Detect which cell encompasses the target text, then output its (x, y) center coordinate. 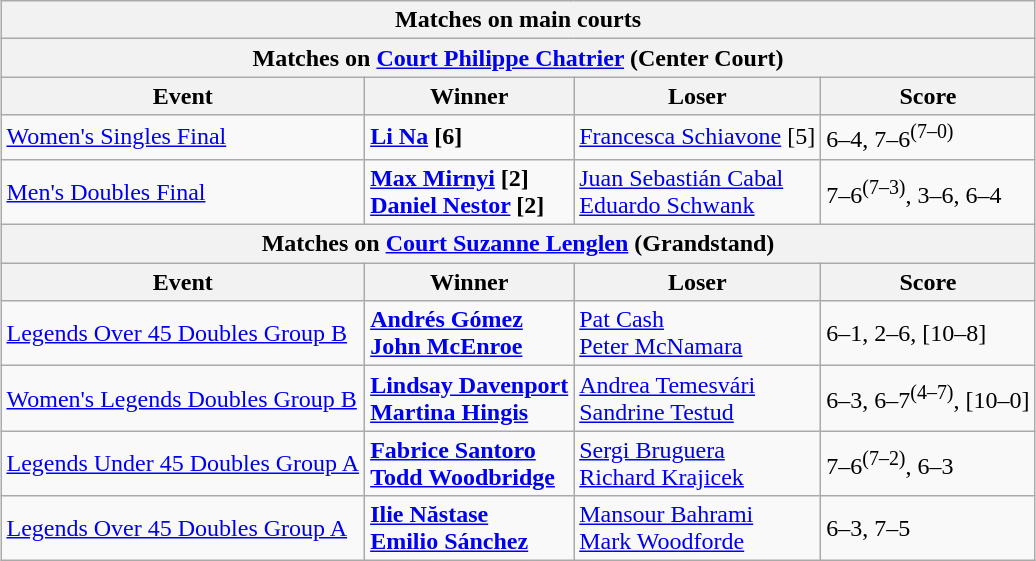
Pat Cash Peter McNamara (698, 334)
Juan Sebastián Cabal Eduardo Schwank (698, 192)
Women's Legends Doubles Group B (183, 398)
Ilie Năstase Emilio Sánchez (470, 528)
Lindsay Davenport Martina Hingis (470, 398)
Max Mirnyi [2] Daniel Nestor [2] (470, 192)
Matches on Court Philippe Chatrier (Center Court) (518, 58)
Legends Over 45 Doubles Group B (183, 334)
Fabrice Santoro Todd Woodbridge (470, 464)
7–6(7–2), 6–3 (928, 464)
Women's Singles Final (183, 138)
Men's Doubles Final (183, 192)
Legends Under 45 Doubles Group A (183, 464)
Mansour Bahrami Mark Woodforde (698, 528)
7–6(7–3), 3–6, 6–4 (928, 192)
6–4, 7–6(7–0) (928, 138)
Matches on Court Suzanne Lenglen (Grandstand) (518, 244)
Li Na [6] (470, 138)
Legends Over 45 Doubles Group A (183, 528)
Andrés Gómez John McEnroe (470, 334)
6–3, 6–7(4–7), [10–0] (928, 398)
6–3, 7–5 (928, 528)
Francesca Schiavone [5] (698, 138)
Andrea Temesvári Sandrine Testud (698, 398)
Matches on main courts (518, 20)
Sergi Bruguera Richard Krajicek (698, 464)
6–1, 2–6, [10–8] (928, 334)
